Return [x, y] of the center of cell containing provided text 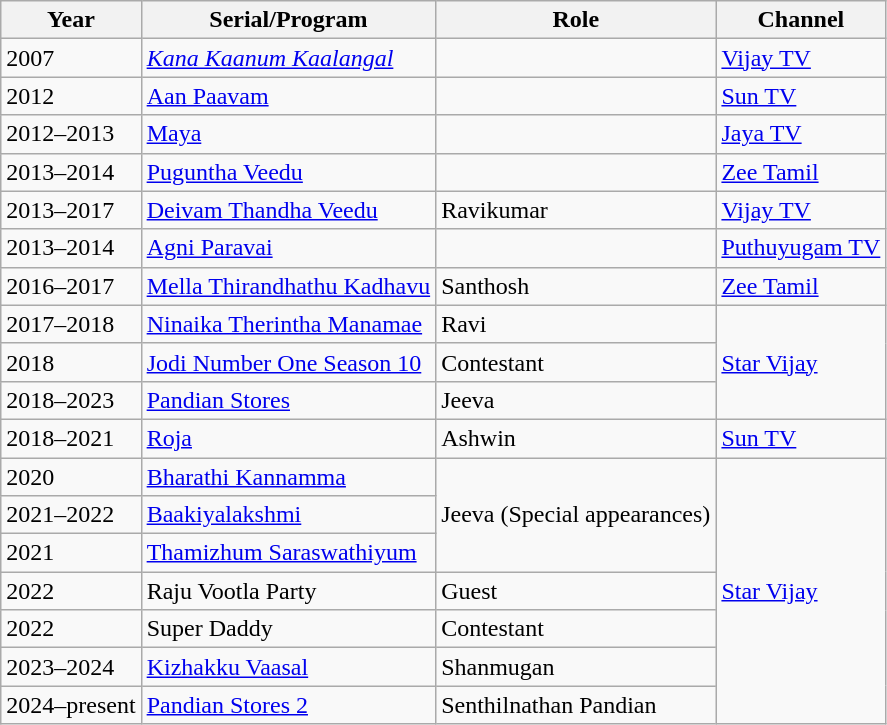
Ninaika Therintha Manamae [288, 324]
2018–2021 [71, 438]
2018 [71, 362]
Senthilnathan Pandian [576, 705]
Jeeva (Special appearances) [576, 515]
2017–2018 [71, 324]
2016–2017 [71, 286]
2007 [71, 58]
2024–present [71, 705]
Ashwin [576, 438]
Baakiyalakshmi [288, 515]
Thamizhum Saraswathiyum [288, 553]
Ravikumar [576, 210]
Pandian Stores 2 [288, 705]
Ravi [576, 324]
Jeeva [576, 400]
Channel [801, 20]
2013–2017 [71, 210]
Jodi Number One Season 10 [288, 362]
Super Daddy [288, 629]
Guest [576, 591]
Deivam Thandha Veedu [288, 210]
Role [576, 20]
Roja [288, 438]
Puguntha Veedu [288, 172]
2018–2023 [71, 400]
Aan Paavam [288, 96]
Puthuyugam TV [801, 248]
2021–2022 [71, 515]
Shanmugan [576, 667]
Mella Thirandhathu Kadhavu [288, 286]
Serial/Program [288, 20]
Santhosh [576, 286]
2021 [71, 553]
2023–2024 [71, 667]
Year [71, 20]
Jaya TV [801, 134]
Maya [288, 134]
Kana Kaanum Kaalangal [288, 58]
Bharathi Kannamma [288, 477]
Kizhakku Vaasal [288, 667]
2020 [71, 477]
Pandian Stores [288, 400]
2012–2013 [71, 134]
2012 [71, 96]
Agni Paravai [288, 248]
Raju Vootla Party [288, 591]
